Pinpoint the cell where the given text exists, returning its (x, y) midpoint coordinate. 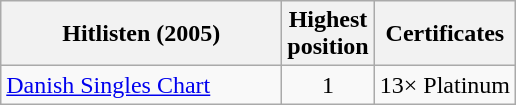
Certificates (444, 34)
Hitlisten (2005) (142, 34)
1 (328, 85)
13× Platinum (444, 85)
Danish Singles Chart (142, 85)
Highestposition (328, 34)
